Output the (X, Y) coordinate of the center of the cell containing the given text.  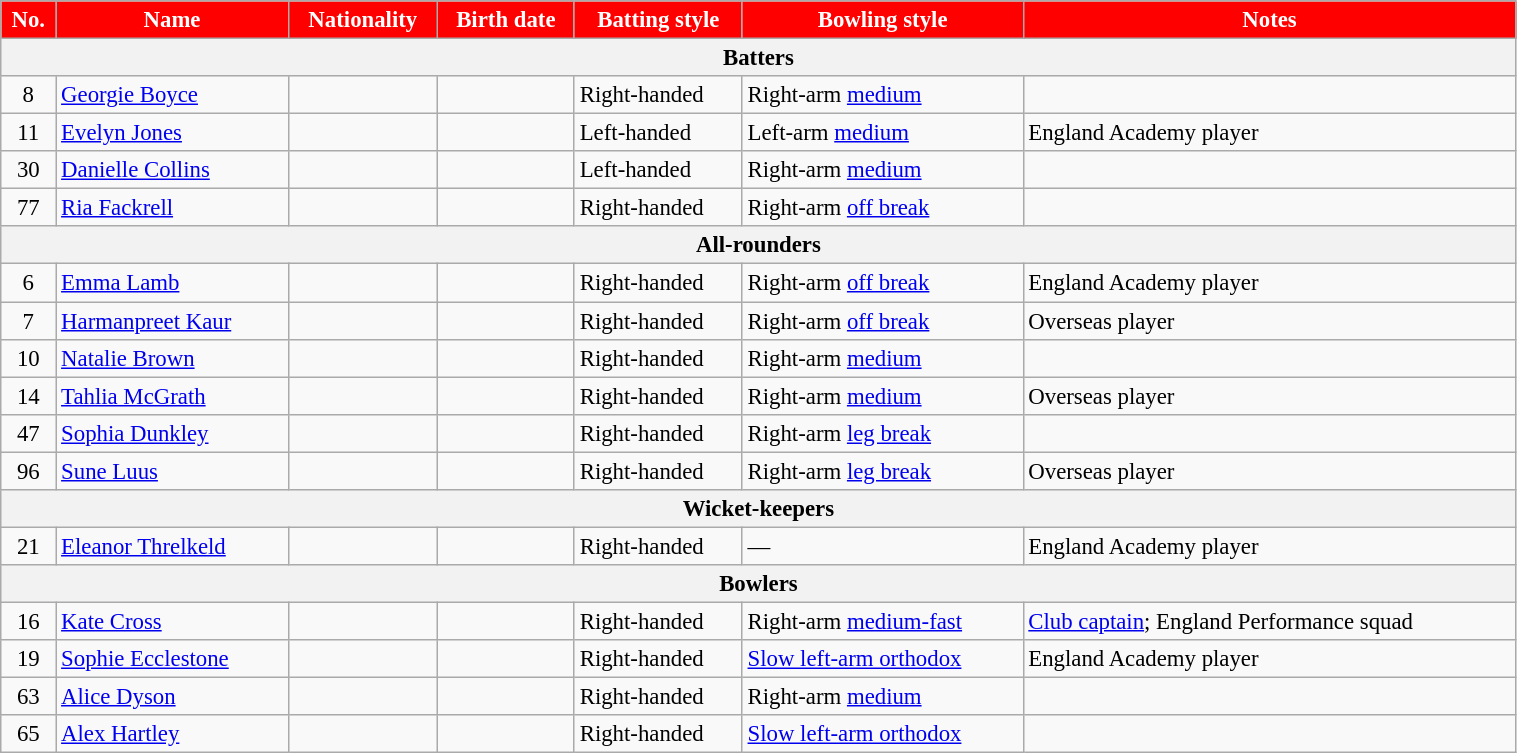
Natalie Brown (172, 358)
30 (28, 170)
Notes (1270, 20)
Batting style (658, 20)
10 (28, 358)
Alex Hartley (172, 734)
65 (28, 734)
19 (28, 659)
16 (28, 621)
Nationality (362, 20)
11 (28, 133)
21 (28, 546)
— (882, 546)
96 (28, 471)
77 (28, 208)
Sophia Dunkley (172, 433)
Bowling style (882, 20)
Evelyn Jones (172, 133)
7 (28, 321)
8 (28, 95)
Danielle Collins (172, 170)
Tahlia McGrath (172, 396)
Alice Dyson (172, 697)
Harmanpreet Kaur (172, 321)
Left-arm medium (882, 133)
Georgie Boyce (172, 95)
No. (28, 20)
Sophie Ecclestone (172, 659)
Right-arm medium-fast (882, 621)
Wicket-keepers (758, 509)
Kate Cross (172, 621)
6 (28, 283)
Ria Fackrell (172, 208)
Eleanor Threlkeld (172, 546)
14 (28, 396)
Sune Luus (172, 471)
Club captain; England Performance squad (1270, 621)
All-rounders (758, 245)
Birth date (506, 20)
47 (28, 433)
Emma Lamb (172, 283)
Batters (758, 58)
63 (28, 697)
Name (172, 20)
Bowlers (758, 584)
